Scan for the cell matching the given text and deliver its [X, Y] coordinate at center. 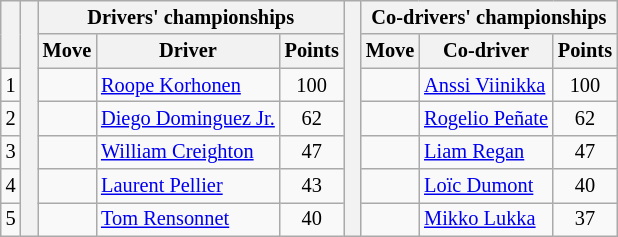
Co-driver [486, 51]
4 [11, 186]
Rogelio Peñate [486, 118]
Tom Rensonnet [188, 219]
Co-drivers' championships [489, 17]
Driver [188, 51]
Mikko Lukka [486, 219]
William Creighton [188, 152]
2 [11, 118]
Roope Korhonen [188, 85]
43 [312, 186]
Diego Dominguez Jr. [188, 118]
5 [11, 219]
Laurent Pellier [188, 186]
3 [11, 152]
1 [11, 85]
Anssi Viinikka [486, 85]
Loïc Dumont [486, 186]
Drivers' championships [191, 17]
Liam Regan [486, 152]
37 [585, 219]
